Output the [X, Y] coordinate of the center of the cell containing the given text.  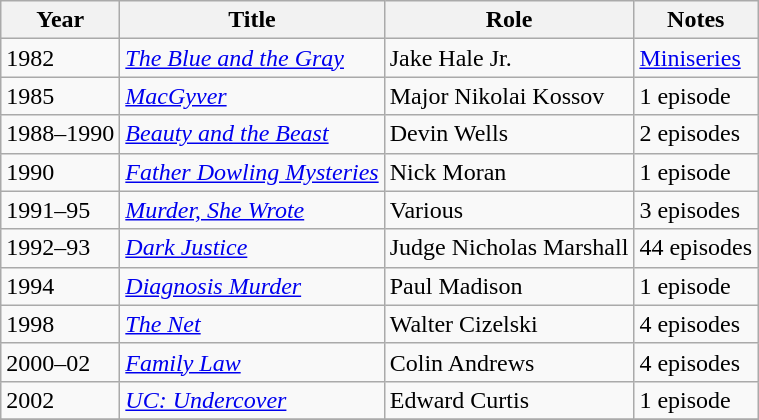
Judge Nicholas Marshall [509, 248]
UC: Undercover [252, 400]
1994 [60, 286]
2002 [60, 400]
Miniseries [696, 58]
Nick Moran [509, 172]
2000–02 [60, 362]
44 episodes [696, 248]
Beauty and the Beast [252, 134]
Father Dowling Mysteries [252, 172]
1985 [60, 96]
Diagnosis Murder [252, 286]
1991–95 [60, 210]
Colin Andrews [509, 362]
Devin Wells [509, 134]
Murder, She Wrote [252, 210]
Dark Justice [252, 248]
MacGyver [252, 96]
Paul Madison [509, 286]
1992–93 [60, 248]
Edward Curtis [509, 400]
Notes [696, 20]
The Blue and the Gray [252, 58]
The Net [252, 324]
1998 [60, 324]
1982 [60, 58]
2 episodes [696, 134]
1988–1990 [60, 134]
Title [252, 20]
Various [509, 210]
3 episodes [696, 210]
Family Law [252, 362]
Jake Hale Jr. [509, 58]
Walter Cizelski [509, 324]
Major Nikolai Kossov [509, 96]
1990 [60, 172]
Role [509, 20]
Year [60, 20]
